Output the (x, y) coordinate of the center of the cell containing the given text.  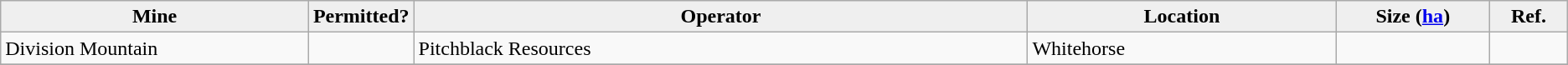
Location (1182, 17)
Mine (155, 17)
Ref. (1529, 17)
Permitted? (361, 17)
Whitehorse (1182, 48)
Operator (720, 17)
Division Mountain (155, 48)
Pitchblack Resources (720, 48)
Size (ha) (1413, 17)
